From the cell containing the given text, extract its center point as (x, y) coordinate. 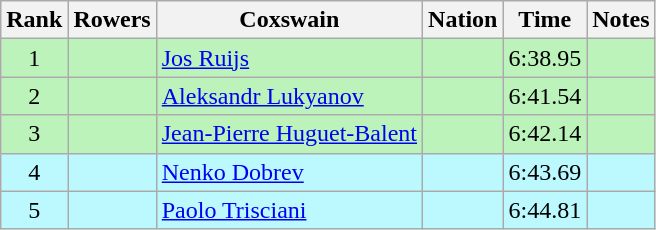
Time (545, 20)
Nation (463, 20)
6:38.95 (545, 58)
Nenko Dobrev (289, 172)
6:44.81 (545, 210)
Aleksandr Lukyanov (289, 96)
2 (34, 96)
6:42.14 (545, 134)
Coxswain (289, 20)
Jos Ruijs (289, 58)
Notes (621, 20)
3 (34, 134)
Paolo Trisciani (289, 210)
6:41.54 (545, 96)
4 (34, 172)
6:43.69 (545, 172)
Jean-Pierre Huguet-Balent (289, 134)
1 (34, 58)
Rowers (112, 20)
Rank (34, 20)
5 (34, 210)
